Pinpoint the cell where the given text exists, returning its [X, Y] midpoint coordinate. 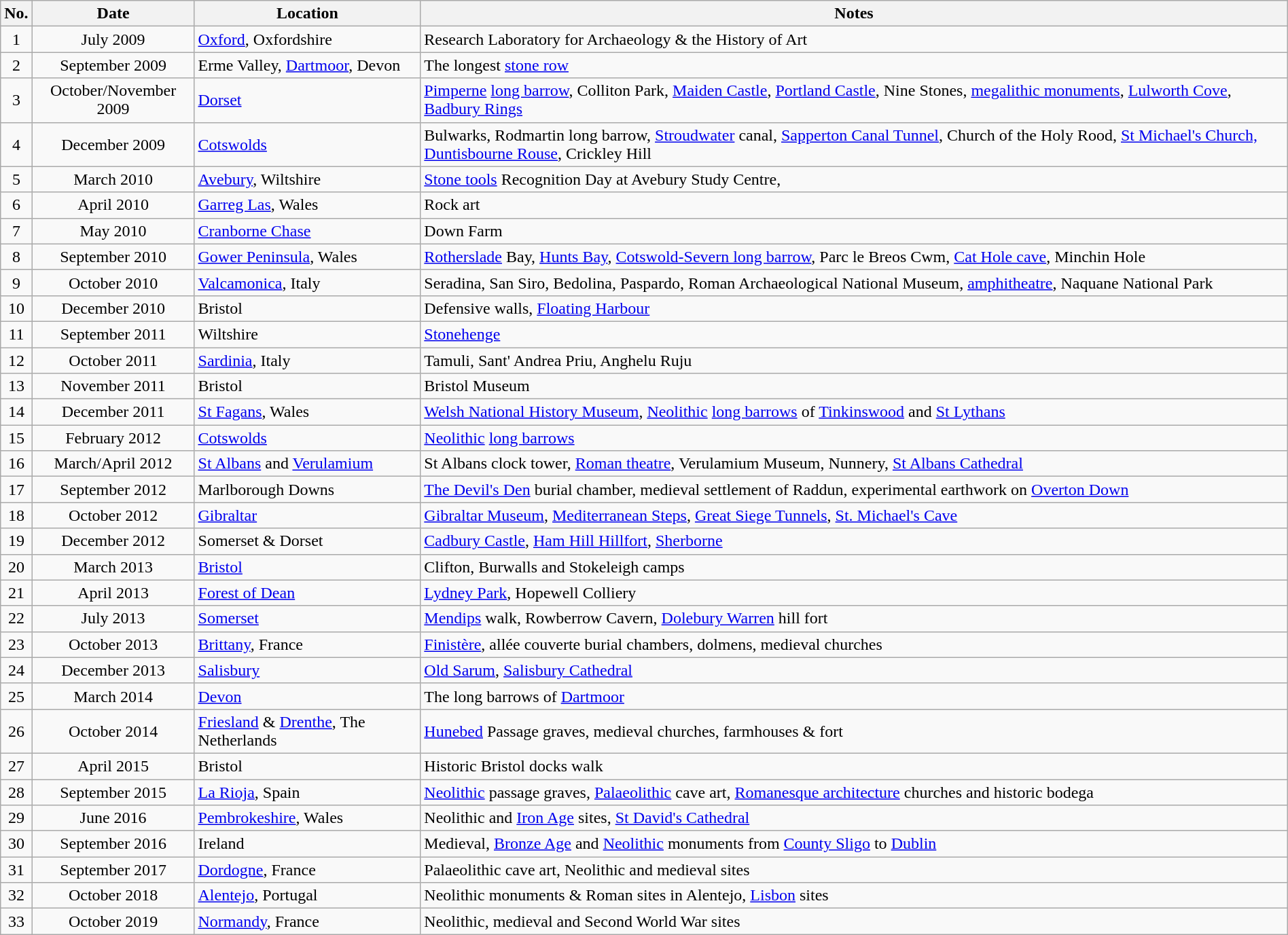
Gibraltar Museum, Mediterranean Steps, Great Siege Tunnels, St. Michael's Cave [854, 515]
October 2018 [113, 896]
3 [16, 100]
Rock art [854, 205]
4 [16, 144]
Lydney Park, Hopewell Colliery [854, 593]
2 [16, 65]
The Devil's Den burial chamber, medieval settlement of Raddun, experimental earthwork on Overton Down [854, 490]
33 [16, 921]
28 [16, 792]
21 [16, 593]
Neolithic long barrows [854, 438]
Stone tools Recognition Day at Avebury Study Centre, [854, 179]
December 2012 [113, 541]
6 [16, 205]
Salisbury [307, 670]
18 [16, 515]
April 2015 [113, 766]
31 [16, 870]
Brittany, France [307, 644]
Hunebed Passage graves, medieval churches, farmhouses & fort [854, 731]
15 [16, 438]
December 2011 [113, 412]
The long barrows of Dartmoor [854, 696]
July 2013 [113, 619]
Bristol Museum [854, 386]
Notes [854, 14]
Neolithic monuments & Roman sites in Alentejo, Lisbon sites [854, 896]
12 [16, 361]
Defensive walls, Floating Harbour [854, 308]
Neolithic passage graves, Palaeolithic cave art, Romanesque architecture churches and historic bodega [854, 792]
September 2011 [113, 334]
1 [16, 39]
Finistère, allée couverte burial chambers, dolmens, medieval churches [854, 644]
20 [16, 567]
September 2016 [113, 844]
14 [16, 412]
23 [16, 644]
Down Farm [854, 231]
32 [16, 896]
May 2010 [113, 231]
Erme Valley, Dartmoor, Devon [307, 65]
25 [16, 696]
March 2014 [113, 696]
Stonehenge [854, 334]
Pimperne long barrow, Colliton Park, Maiden Castle, Portland Castle, Nine Stones, megalithic monuments, Lulworth Cove, Badbury Rings [854, 100]
Date [113, 14]
Neolithic and Iron Age sites, St David's Cathedral [854, 818]
22 [16, 619]
Devon [307, 696]
Seradina, San Siro, Bedolina, Paspardo, Roman Archaeological National Museum, amphitheatre, Naquane National Park [854, 282]
St Fagans, Wales [307, 412]
Oxford, Oxfordshire [307, 39]
June 2016 [113, 818]
September 2015 [113, 792]
Gower Peninsula, Wales [307, 257]
March/April 2012 [113, 464]
Welsh National History Museum, Neolithic long barrows of Tinkinswood and St Lythans [854, 412]
Forest of Dean [307, 593]
19 [16, 541]
St Albans and Verulamium [307, 464]
Wiltshire [307, 334]
Cranborne Chase [307, 231]
13 [16, 386]
10 [16, 308]
27 [16, 766]
Normandy, France [307, 921]
July 2009 [113, 39]
Avebury, Wiltshire [307, 179]
September 2017 [113, 870]
Clifton, Burwalls and Stokeleigh camps [854, 567]
Cadbury Castle, Ham Hill Hillfort, Sherborne [854, 541]
December 2009 [113, 144]
October 2014 [113, 731]
7 [16, 231]
The longest stone row [854, 65]
Dordogne, France [307, 870]
February 2012 [113, 438]
Mendips walk, Rowberrow Cavern, Dolebury Warren hill fort [854, 619]
29 [16, 818]
December 2010 [113, 308]
December 2013 [113, 670]
Medieval, Bronze Age and Neolithic monuments from County Sligo to Dublin [854, 844]
Old Sarum, Salisbury Cathedral [854, 670]
October 2011 [113, 361]
Tamuli, Sant' Andrea Priu, Anghelu Ruju [854, 361]
Garreg Las, Wales [307, 205]
Location [307, 14]
October 2013 [113, 644]
17 [16, 490]
8 [16, 257]
St Albans clock tower, Roman theatre, Verulamium Museum, Nunnery, St Albans Cathedral [854, 464]
March 2010 [113, 179]
16 [16, 464]
Research Laboratory for Archaeology & the History of Art [854, 39]
26 [16, 731]
September 2012 [113, 490]
Marlborough Downs [307, 490]
October 2010 [113, 282]
Neolithic, medieval and Second World War sites [854, 921]
October 2019 [113, 921]
Historic Bristol docks walk [854, 766]
5 [16, 179]
Pembrokeshire, Wales [307, 818]
La Rioja, Spain [307, 792]
Dorset [307, 100]
April 2010 [113, 205]
Valcamonica, Italy [307, 282]
30 [16, 844]
9 [16, 282]
No. [16, 14]
Somerset [307, 619]
Ireland [307, 844]
Rotherslade Bay, Hunts Bay, Cotswold-Severn long barrow, Parc le Breos Cwm, Cat Hole cave, Minchin Hole [854, 257]
Alentejo, Portugal [307, 896]
April 2013 [113, 593]
Friesland & Drenthe, The Netherlands [307, 731]
March 2013 [113, 567]
Somerset & Dorset [307, 541]
Sardinia, Italy [307, 361]
Gibraltar [307, 515]
11 [16, 334]
September 2010 [113, 257]
24 [16, 670]
October 2012 [113, 515]
November 2011 [113, 386]
September 2009 [113, 65]
Palaeolithic cave art, Neolithic and medieval sites [854, 870]
October/November 2009 [113, 100]
